Find where the given text appears and provide that cell's center as (X, Y) coordinate. 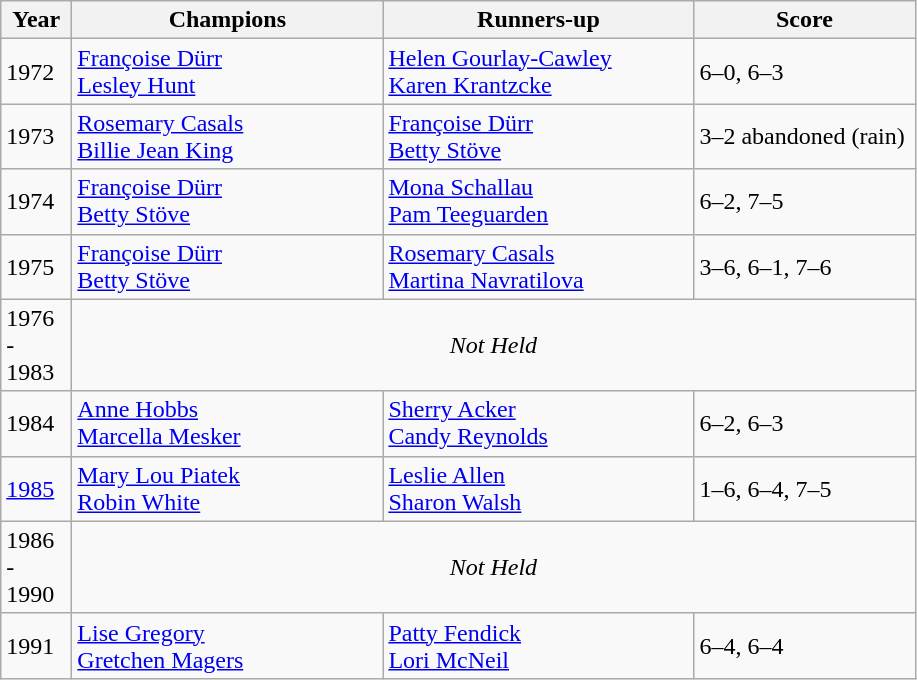
1986- 1990 (36, 567)
1975 (36, 266)
1991 (36, 646)
Leslie Allen Sharon Walsh (538, 488)
Champions (228, 20)
3–2 abandoned (rain) (804, 136)
3–6, 6–1, 7–6 (804, 266)
Rosemary Casals Billie Jean King (228, 136)
Helen Gourlay-Cawley Karen Krantzcke (538, 72)
Score (804, 20)
Patty Fendick Lori McNeil (538, 646)
Françoise Dürr Lesley Hunt (228, 72)
Anne Hobbs Marcella Mesker (228, 424)
1974 (36, 202)
6–2, 7–5 (804, 202)
6–0, 6–3 (804, 72)
1–6, 6–4, 7–5 (804, 488)
Mona Schallau Pam Teeguarden (538, 202)
6–4, 6–4 (804, 646)
1972 (36, 72)
1976- 1983 (36, 345)
6–2, 6–3 (804, 424)
Year (36, 20)
Runners-up (538, 20)
Mary Lou Piatek Robin White (228, 488)
Rosemary Casals Martina Navratilova (538, 266)
1984 (36, 424)
Sherry Acker Candy Reynolds (538, 424)
Lise Gregory Gretchen Magers (228, 646)
1973 (36, 136)
1985 (36, 488)
